Return the (X, Y) coordinate for the center point of the cell that contains the specified text.  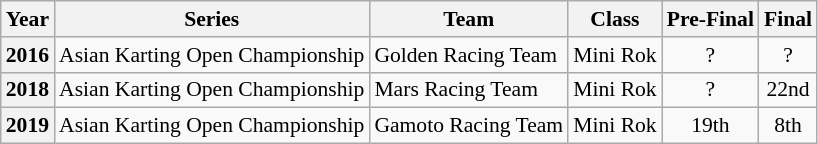
19th (710, 126)
Mars Racing Team (468, 90)
Class (614, 19)
Gamoto Racing Team (468, 126)
2019 (28, 126)
Final (788, 19)
8th (788, 126)
Team (468, 19)
Year (28, 19)
2016 (28, 55)
Series (212, 19)
Pre-Final (710, 19)
2018 (28, 90)
22nd (788, 90)
Golden Racing Team (468, 55)
